Detect which cell encompasses the target text, then output its [X, Y] center coordinate. 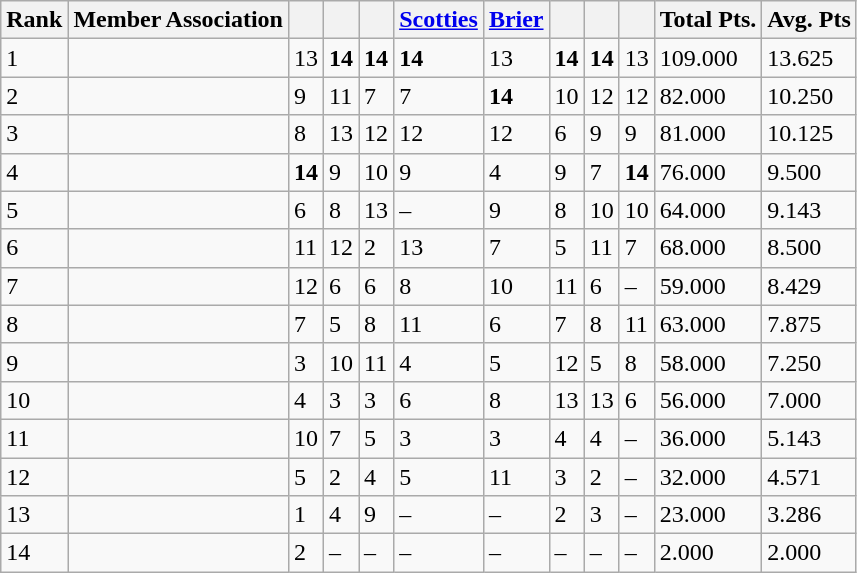
23.000 [708, 515]
9.500 [810, 172]
Rank [34, 20]
Brier [516, 20]
13.625 [810, 58]
Total Pts. [708, 20]
109.000 [708, 58]
76.000 [708, 172]
4.571 [810, 477]
32.000 [708, 477]
3.286 [810, 515]
8.500 [810, 248]
63.000 [708, 324]
81.000 [708, 134]
82.000 [708, 96]
Scotties [439, 20]
10.125 [810, 134]
9.143 [810, 210]
7.875 [810, 324]
7.250 [810, 362]
7.000 [810, 400]
8.429 [810, 286]
64.000 [708, 210]
5.143 [810, 438]
10.250 [810, 96]
68.000 [708, 248]
56.000 [708, 400]
58.000 [708, 362]
59.000 [708, 286]
Avg. Pts [810, 20]
Member Association [178, 20]
36.000 [708, 438]
